Detect which cell encompasses the target text, then output its [x, y] center coordinate. 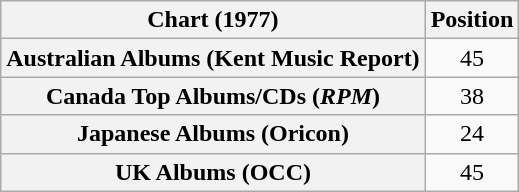
24 [472, 134]
Position [472, 20]
38 [472, 96]
Canada Top Albums/CDs (RPM) [213, 96]
Chart (1977) [213, 20]
Australian Albums (Kent Music Report) [213, 58]
Japanese Albums (Oricon) [213, 134]
UK Albums (OCC) [213, 172]
